Extract the (X, Y) coordinate from the center of the cell holding the provided text.  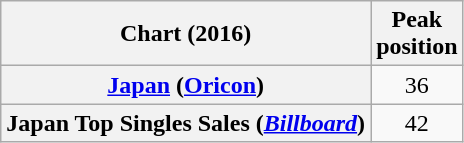
42 (417, 123)
Japan (Oricon) (186, 85)
Chart (2016) (186, 34)
36 (417, 85)
Japan Top Singles Sales (Billboard) (186, 123)
Peakposition (417, 34)
